For the text-containing cell, return its midpoint in [X, Y] coordinate format. 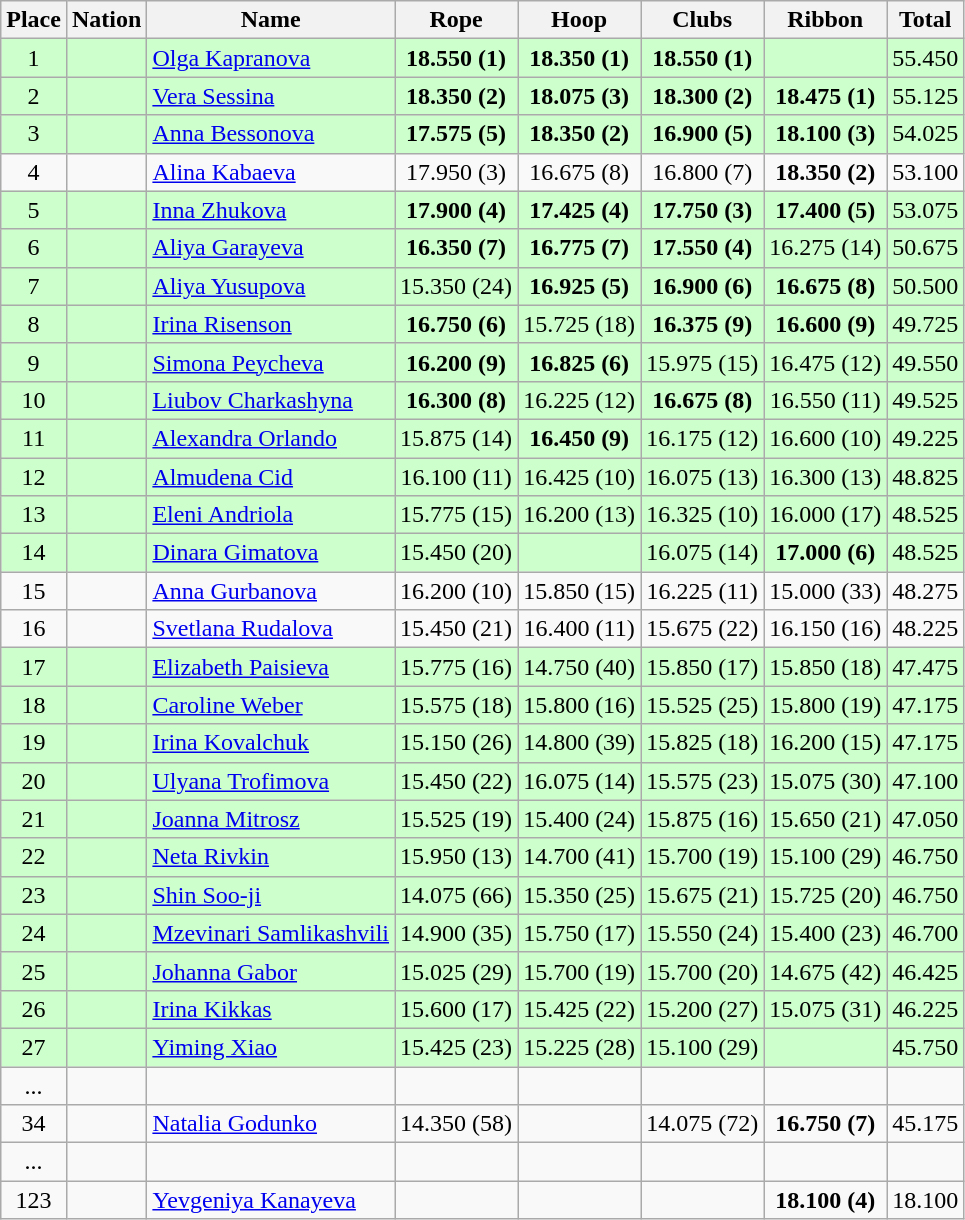
3 [34, 134]
Olga Kapranova [271, 58]
15.675 (22) [702, 629]
49.225 [926, 438]
1 [34, 58]
15.575 (23) [702, 781]
Rope [456, 20]
Eleni Andriola [271, 515]
Alina Kabaeva [271, 172]
47.050 [926, 819]
46.425 [926, 971]
15.200 (27) [702, 1009]
Inna Zhukova [271, 210]
16.425 (10) [580, 477]
Shin Soo-ji [271, 895]
15.550 (24) [702, 933]
18.100 (3) [826, 134]
16.000 (17) [826, 515]
16.350 (7) [456, 248]
14.900 (35) [456, 933]
Aliya Garayeva [271, 248]
17.750 (3) [702, 210]
53.075 [926, 210]
15.525 (19) [456, 819]
14 [34, 553]
5 [34, 210]
15.225 (28) [580, 1047]
15.850 (18) [826, 667]
14.800 (39) [580, 743]
15.950 (13) [456, 857]
16.150 (16) [826, 629]
15.800 (16) [580, 705]
50.675 [926, 248]
Total [926, 20]
15.775 (16) [456, 667]
Anna Bessonova [271, 134]
15.600 (17) [456, 1009]
26 [34, 1009]
17.900 (4) [456, 210]
18.475 (1) [826, 96]
48.275 [926, 591]
Simona Peycheva [271, 362]
Vera Sessina [271, 96]
15.700 (20) [702, 971]
15.075 (30) [826, 781]
16.100 (11) [456, 477]
Svetlana Rudalova [271, 629]
47.475 [926, 667]
Elizabeth Paisieva [271, 667]
15.875 (16) [702, 819]
Johanna Gabor [271, 971]
12 [34, 477]
18 [34, 705]
16.600 (10) [826, 438]
55.450 [926, 58]
18.100 (4) [826, 1200]
Yevgeniya Kanayeva [271, 1200]
Yiming Xiao [271, 1047]
15.850 (15) [580, 591]
Liubov Charkashyna [271, 400]
Natalia Godunko [271, 1124]
16.200 (10) [456, 591]
46.700 [926, 933]
15 [34, 591]
Joanna Mitrosz [271, 819]
16.275 (14) [826, 248]
16.400 (11) [580, 629]
16.175 (12) [702, 438]
15.575 (18) [456, 705]
Alexandra Orlando [271, 438]
16.325 (10) [702, 515]
53.100 [926, 172]
48.825 [926, 477]
17.000 (6) [826, 553]
47.100 [926, 781]
15.875 (14) [456, 438]
Almudena Cid [271, 477]
8 [34, 324]
46.225 [926, 1009]
15.425 (22) [580, 1009]
15.075 (31) [826, 1009]
Mzevinari Samlikashvili [271, 933]
Anna Gurbanova [271, 591]
11 [34, 438]
16.450 (9) [580, 438]
123 [34, 1200]
17.575 (5) [456, 134]
16.225 (11) [702, 591]
15.025 (29) [456, 971]
15.850 (17) [702, 667]
15.975 (15) [702, 362]
16.300 (13) [826, 477]
Caroline Weber [271, 705]
Place [34, 20]
17.950 (3) [456, 172]
15.800 (19) [826, 705]
25 [34, 971]
16.900 (6) [702, 286]
Ribbon [826, 20]
16.075 (13) [702, 477]
14.700 (41) [580, 857]
16.925 (5) [580, 286]
16.550 (11) [826, 400]
19 [34, 743]
15.000 (33) [826, 591]
15.350 (25) [580, 895]
2 [34, 96]
18.100 [926, 1200]
49.525 [926, 400]
15.450 (21) [456, 629]
Neta Rivkin [271, 857]
Nation [106, 20]
16.300 (8) [456, 400]
16.375 (9) [702, 324]
15.775 (15) [456, 515]
15.750 (17) [580, 933]
16.775 (7) [580, 248]
16.200 (15) [826, 743]
Irina Kovalchuk [271, 743]
45.175 [926, 1124]
15.450 (22) [456, 781]
24 [34, 933]
15.350 (24) [456, 286]
16.800 (7) [702, 172]
Irina Kikkas [271, 1009]
14.675 (42) [826, 971]
18.350 (1) [580, 58]
50.500 [926, 286]
17.550 (4) [702, 248]
16.900 (5) [702, 134]
Ulyana Trofimova [271, 781]
18.075 (3) [580, 96]
18.300 (2) [702, 96]
15.525 (25) [702, 705]
54.025 [926, 134]
16 [34, 629]
15.400 (24) [580, 819]
16.600 (9) [826, 324]
15.450 (20) [456, 553]
Dinara Gimatova [271, 553]
17 [34, 667]
15.675 (21) [702, 895]
22 [34, 857]
49.725 [926, 324]
Clubs [702, 20]
17.400 (5) [826, 210]
15.425 (23) [456, 1047]
16.750 (6) [456, 324]
15.150 (26) [456, 743]
16.750 (7) [826, 1124]
4 [34, 172]
16.200 (9) [456, 362]
7 [34, 286]
Aliya Yusupova [271, 286]
21 [34, 819]
17.425 (4) [580, 210]
Name [271, 20]
Irina Risenson [271, 324]
14.075 (66) [456, 895]
10 [34, 400]
15.725 (20) [826, 895]
20 [34, 781]
16.225 (12) [580, 400]
16.475 (12) [826, 362]
34 [34, 1124]
13 [34, 515]
45.750 [926, 1047]
15.825 (18) [702, 743]
27 [34, 1047]
6 [34, 248]
16.200 (13) [580, 515]
23 [34, 895]
14.075 (72) [702, 1124]
14.350 (58) [456, 1124]
14.750 (40) [580, 667]
15.725 (18) [580, 324]
Hoop [580, 20]
16.825 (6) [580, 362]
49.550 [926, 362]
15.650 (21) [826, 819]
15.400 (23) [826, 933]
9 [34, 362]
48.225 [926, 629]
55.125 [926, 96]
